For the text-containing cell, return its midpoint in [x, y] coordinate format. 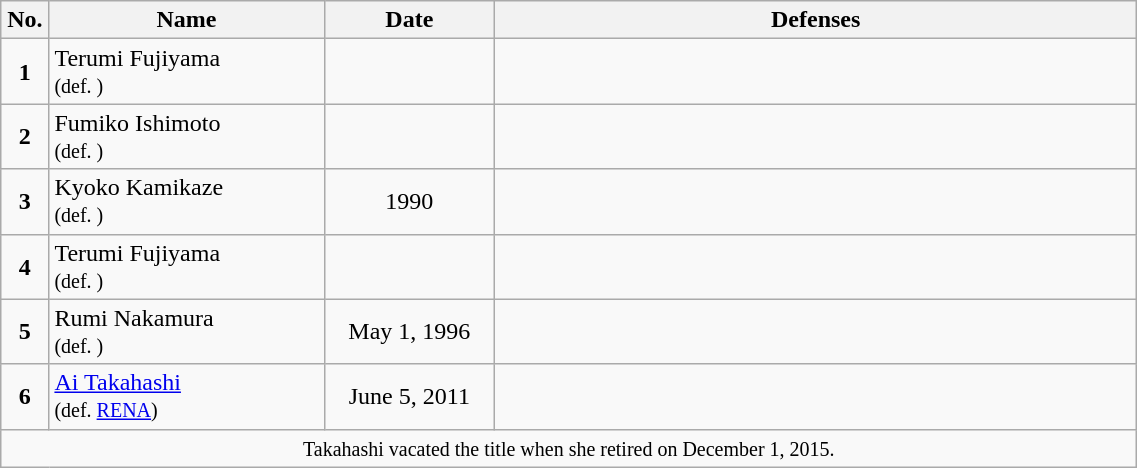
3 [25, 202]
Date [409, 20]
No. [25, 20]
Terumi Fujiyama (def. ) [186, 266]
June 5, 2011 [409, 396]
May 1, 1996 [409, 332]
5 [25, 332]
Rumi Nakamura (def. ) [186, 332]
Ai Takahashi (def. RENA) [186, 396]
6 [25, 396]
1 [25, 72]
4 [25, 266]
1990 [409, 202]
2 [25, 136]
Takahashi vacated the title when she retired on December 1, 2015. [569, 448]
Fumiko Ishimoto(def. ) [186, 136]
Terumi Fujiyama(def. ) [186, 72]
Defenses [816, 20]
Kyoko Kamikaze (def. ) [186, 202]
Name [186, 20]
